Return [x, y] of the center of cell containing provided text 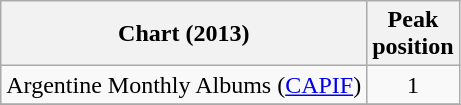
1 [413, 85]
Argentine Monthly Albums (CAPIF) [184, 85]
Peakposition [413, 34]
Chart (2013) [184, 34]
